Determine the [x, y] coordinate at the center of the cell enclosing the given text.  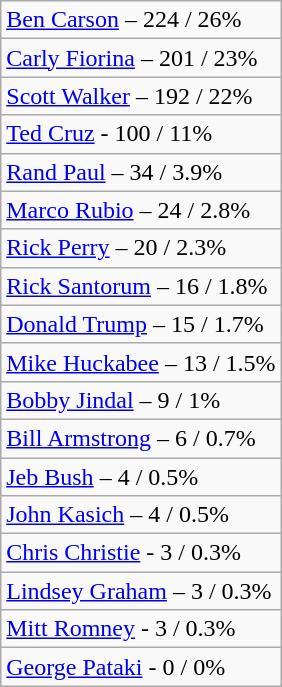
Rand Paul – 34 / 3.9% [141, 172]
Scott Walker – 192 / 22% [141, 96]
John Kasich – 4 / 0.5% [141, 515]
Bill Armstrong – 6 / 0.7% [141, 438]
Jeb Bush – 4 / 0.5% [141, 477]
Bobby Jindal – 9 / 1% [141, 400]
Donald Trump – 15 / 1.7% [141, 324]
Ben Carson – 224 / 26% [141, 20]
Marco Rubio – 24 / 2.8% [141, 210]
Rick Santorum – 16 / 1.8% [141, 286]
George Pataki - 0 / 0% [141, 667]
Carly Fiorina – 201 / 23% [141, 58]
Ted Cruz - 100 / 11% [141, 134]
Rick Perry – 20 / 2.3% [141, 248]
Lindsey Graham – 3 / 0.3% [141, 591]
Chris Christie - 3 / 0.3% [141, 553]
Mitt Romney - 3 / 0.3% [141, 629]
Mike Huckabee – 13 / 1.5% [141, 362]
